From the cell containing the given text, extract its center point as [x, y] coordinate. 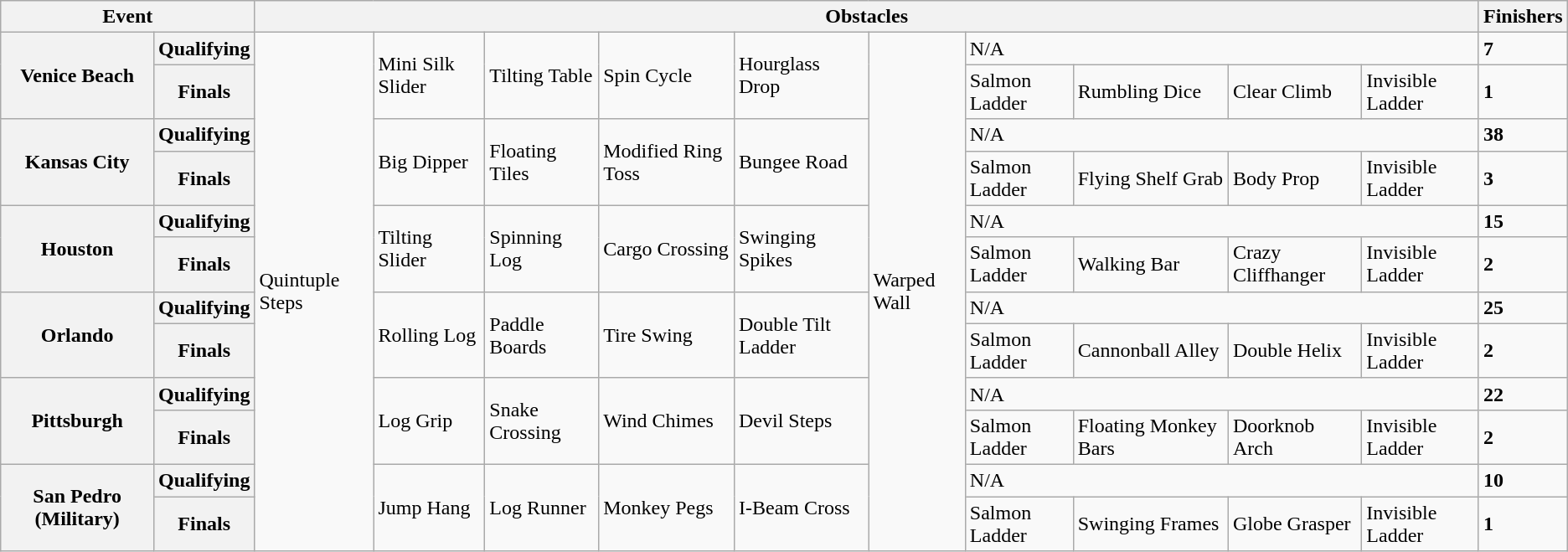
Doorknob Arch [1295, 437]
25 [1523, 307]
Floating Tiles [542, 163]
Swinging Frames [1151, 523]
22 [1523, 394]
Tilting Slider [429, 248]
Crazy Cliffhanger [1295, 265]
Double Tilt Ladder [801, 335]
Double Helix [1295, 350]
Snake Crossing [542, 420]
Orlando [77, 335]
Hourglass Drop [801, 75]
Globe Grasper [1295, 523]
Tilting Table [542, 75]
San Pedro (Military) [77, 508]
Spin Cycle [667, 75]
7 [1523, 49]
Bungee Road [801, 163]
Rolling Log [429, 335]
15 [1523, 221]
Walking Bar [1151, 265]
Obstacles [866, 17]
Finishers [1523, 17]
I-Beam Cross [801, 508]
Mini Silk Slider [429, 75]
Spinning Log [542, 248]
Monkey Pegs [667, 508]
Floating Monkey Bars [1151, 437]
Body Prop [1295, 178]
Log Grip [429, 420]
Paddle Boards [542, 335]
Quintuple Steps [314, 291]
Swinging Spikes [801, 248]
Kansas City [77, 163]
Tire Swing [667, 335]
Cannonball Alley [1151, 350]
Venice Beach [77, 75]
Jump Hang [429, 508]
Flying Shelf Grab [1151, 178]
Log Runner [542, 508]
Modified Ring Toss [667, 163]
Clear Climb [1295, 92]
Wind Chimes [667, 420]
Event [127, 17]
38 [1523, 135]
Devil Steps [801, 420]
Rumbling Dice [1151, 92]
Cargo Crossing [667, 248]
Warped Wall [916, 291]
Houston [77, 248]
10 [1523, 480]
3 [1523, 178]
Big Dipper [429, 163]
Pittsburgh [77, 420]
